Locate the cell with the specified text and output its [X, Y] center coordinate. 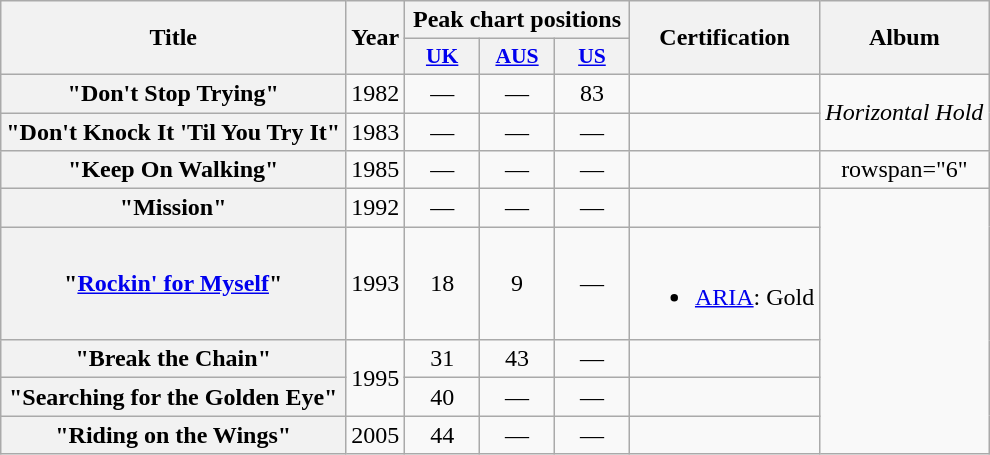
9 [518, 284]
rowspan="6" [904, 170]
"Riding on the Wings" [174, 435]
Horizontal Hold [904, 112]
"Searching for the Golden Eye" [174, 397]
1985 [376, 170]
1995 [376, 378]
1992 [376, 208]
"Keep On Walking" [174, 170]
"Rockin' for Myself" [174, 284]
31 [442, 359]
US [592, 57]
Peak chart positions [518, 20]
44 [442, 435]
1982 [376, 93]
2005 [376, 435]
"Don't Knock It 'Til You Try It" [174, 131]
40 [442, 397]
43 [518, 359]
"Mission" [174, 208]
"Break the Chain" [174, 359]
Title [174, 38]
UK [442, 57]
"Don't Stop Trying" [174, 93]
18 [442, 284]
ARIA: Gold [724, 284]
Album [904, 38]
1983 [376, 131]
1993 [376, 284]
Certification [724, 38]
83 [592, 93]
AUS [518, 57]
Year [376, 38]
